Pinpoint the cell where the given text exists, returning its (x, y) midpoint coordinate. 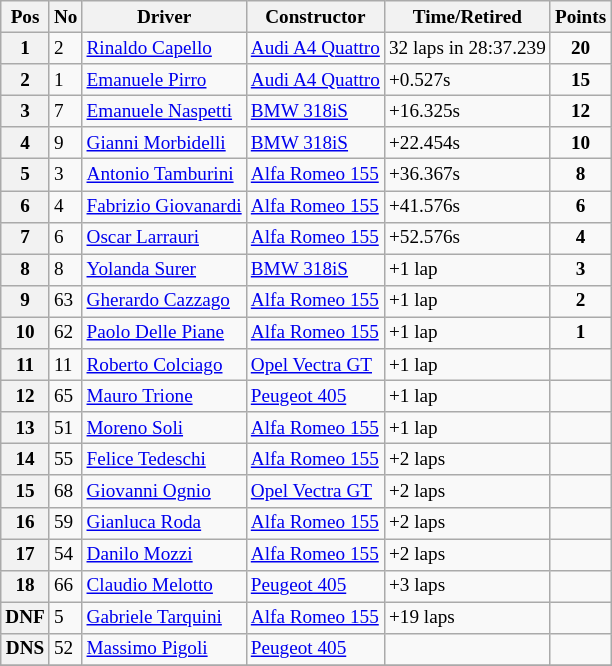
Claudio Melotto (164, 586)
18 (26, 586)
16 (26, 523)
DNS (26, 649)
Roberto Colciago (164, 365)
Gherardo Cazzago (164, 301)
No (66, 17)
20 (580, 48)
Massimo Pigoli (164, 649)
51 (66, 428)
+0.527s (467, 80)
63 (66, 301)
54 (66, 554)
Oscar Larrauri (164, 238)
68 (66, 491)
+36.367s (467, 175)
52 (66, 649)
Mauro Trione (164, 396)
Time/Retired (467, 17)
Giovanni Ognio (164, 491)
DNF (26, 618)
14 (26, 460)
Antonio Tamburini (164, 175)
+3 laps (467, 586)
Constructor (315, 17)
+19 laps (467, 618)
55 (66, 460)
Yolanda Surer (164, 270)
32 laps in 28:37.239 (467, 48)
Paolo Delle Piane (164, 333)
Points (580, 17)
Fabrizio Giovanardi (164, 206)
Gianni Morbidelli (164, 143)
+16.325s (467, 111)
65 (66, 396)
Danilo Mozzi (164, 554)
+22.454s (467, 143)
17 (26, 554)
Pos (26, 17)
Rinaldo Capello (164, 48)
+41.576s (467, 206)
62 (66, 333)
Moreno Soli (164, 428)
Emanuele Pirro (164, 80)
+52.576s (467, 238)
66 (66, 586)
Felice Tedeschi (164, 460)
Gabriele Tarquini (164, 618)
59 (66, 523)
Gianluca Roda (164, 523)
Driver (164, 17)
Emanuele Naspetti (164, 111)
13 (26, 428)
